Locate the cell with the specified text and output its (x, y) center coordinate. 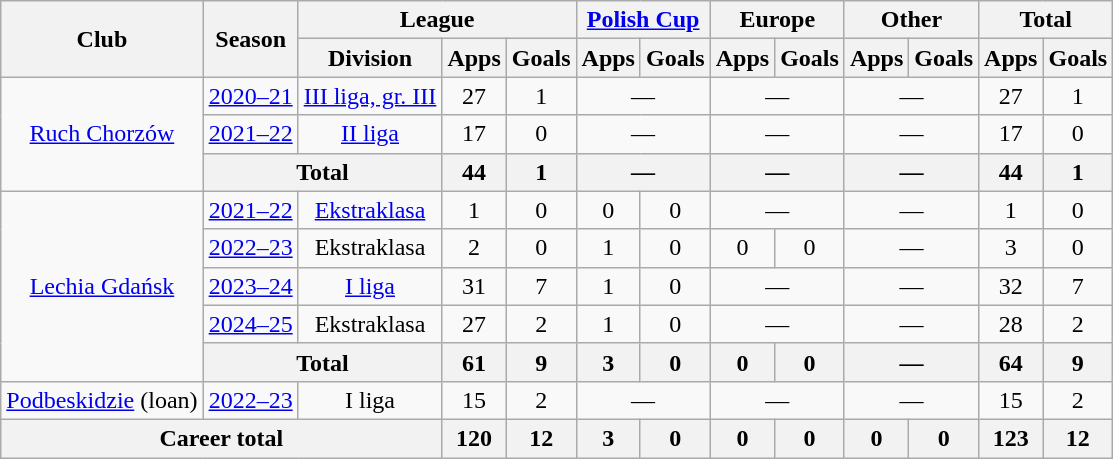
Season (250, 39)
32 (1011, 286)
28 (1011, 324)
Club (102, 39)
2024–25 (250, 324)
Ruch Chorzów (102, 134)
120 (474, 438)
123 (1011, 438)
Career total (222, 438)
Europe (777, 20)
Polish Cup (643, 20)
64 (1011, 362)
Lechia Gdańsk (102, 286)
31 (474, 286)
Podbeskidzie (loan) (102, 400)
League (437, 20)
61 (474, 362)
III liga, gr. III (370, 96)
Division (370, 58)
2023–24 (250, 286)
Other (911, 20)
2020–21 (250, 96)
II liga (370, 134)
